For the text-containing cell, return its midpoint in [x, y] coordinate format. 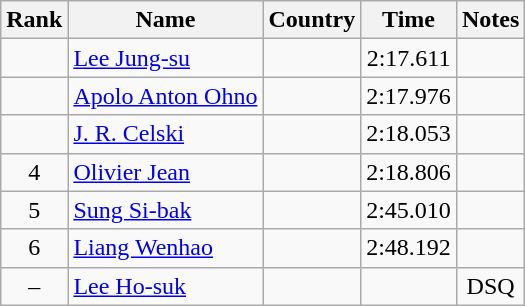
Lee Jung-su [166, 58]
Time [409, 20]
Apolo Anton Ohno [166, 96]
5 [34, 210]
4 [34, 172]
Olivier Jean [166, 172]
J. R. Celski [166, 134]
Country [312, 20]
Sung Si-bak [166, 210]
Rank [34, 20]
Liang Wenhao [166, 248]
Notes [490, 20]
2:18.806 [409, 172]
2:18.053 [409, 134]
2:17.611 [409, 58]
Name [166, 20]
2:48.192 [409, 248]
Lee Ho-suk [166, 286]
6 [34, 248]
2:45.010 [409, 210]
2:17.976 [409, 96]
DSQ [490, 286]
– [34, 286]
